Output the (X, Y) coordinate of the center of the cell containing the given text.  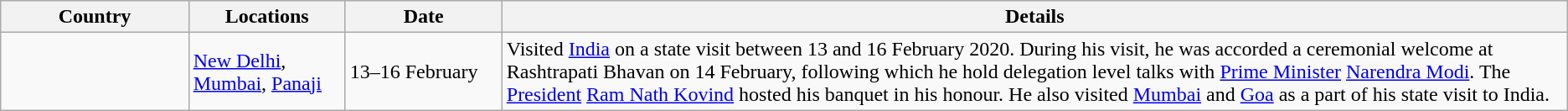
Date (424, 17)
Country (95, 17)
New Delhi, Mumbai, Panaji (266, 71)
13–16 February (424, 71)
Locations (266, 17)
Details (1034, 17)
